Return (x, y) of the center of cell containing provided text 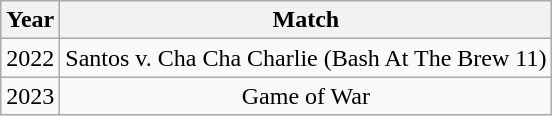
Match (306, 20)
Year (30, 20)
2022 (30, 58)
2023 (30, 96)
Santos v. Cha Cha Charlie (Bash At The Brew 11) (306, 58)
Game of War (306, 96)
